Return the [X, Y] coordinate for the center point of the cell that contains the specified text.  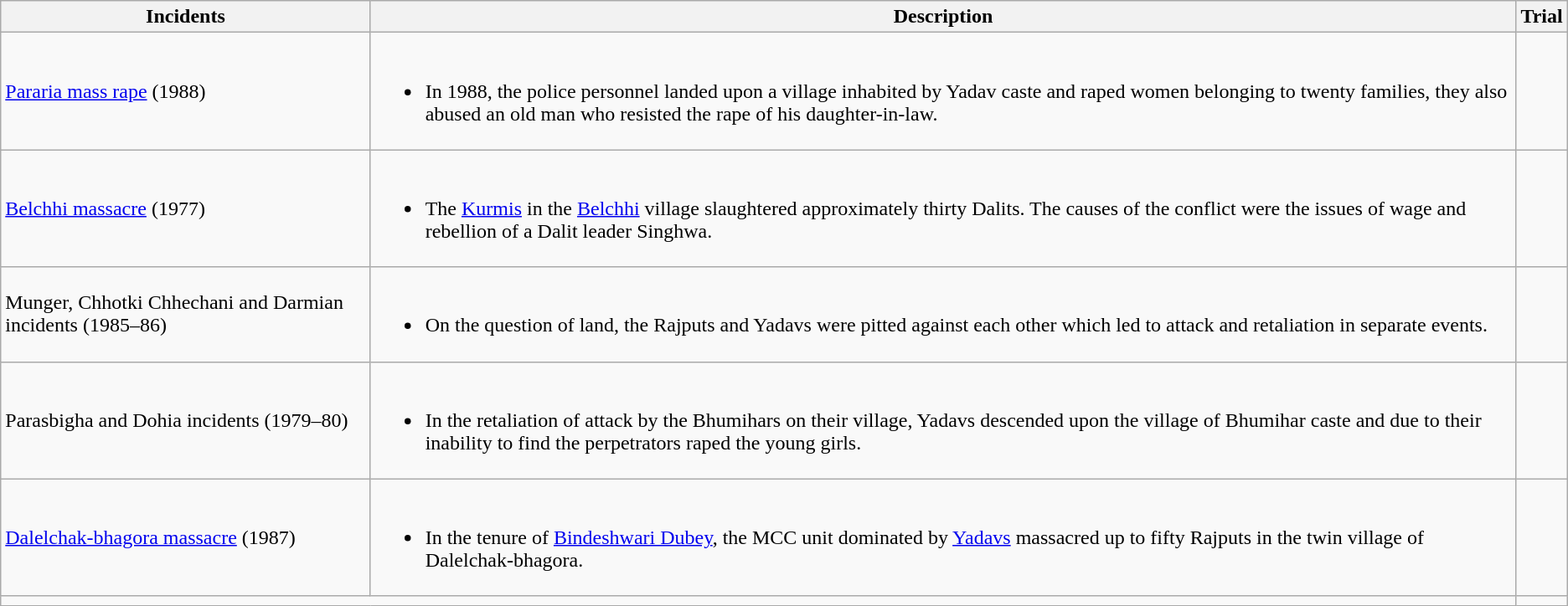
Trial [1541, 17]
Munger, Chhotki Chhechani and Darmian incidents (1985–86) [186, 315]
Belchhi massacre (1977) [186, 208]
Parasbigha and Dohia incidents (1979–80) [186, 420]
Pararia mass rape (1988) [186, 91]
Dalelchak-bhagora massacre (1987) [186, 537]
Description [943, 17]
On the question of land, the Rajputs and Yadavs were pitted against each other which led to attack and retaliation in separate events. [943, 315]
Incidents [186, 17]
In the tenure of Bindeshwari Dubey, the MCC unit dominated by Yadavs massacred up to fifty Rajputs in the twin village of Dalelchak-bhagora. [943, 537]
